Detect which cell encompasses the target text, then output its (X, Y) center coordinate. 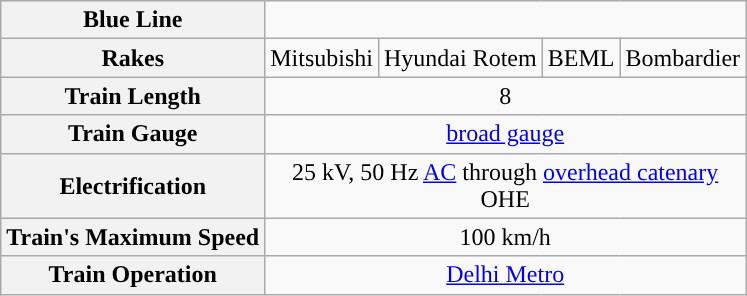
100 km/h (506, 237)
Hyundai Rotem (460, 58)
broad gauge (506, 134)
Train Operation (133, 275)
Blue Line (133, 20)
Train Length (133, 96)
Rakes (133, 58)
Electrification (133, 186)
25 kV, 50 Hz AC through overhead catenaryOHE (506, 186)
BEML (581, 58)
8 (506, 96)
Train Gauge (133, 134)
Train's Maximum Speed (133, 237)
Bombardier (683, 58)
Delhi Metro (506, 275)
Mitsubishi (322, 58)
